Locate the cell with the specified text and output its (X, Y) center coordinate. 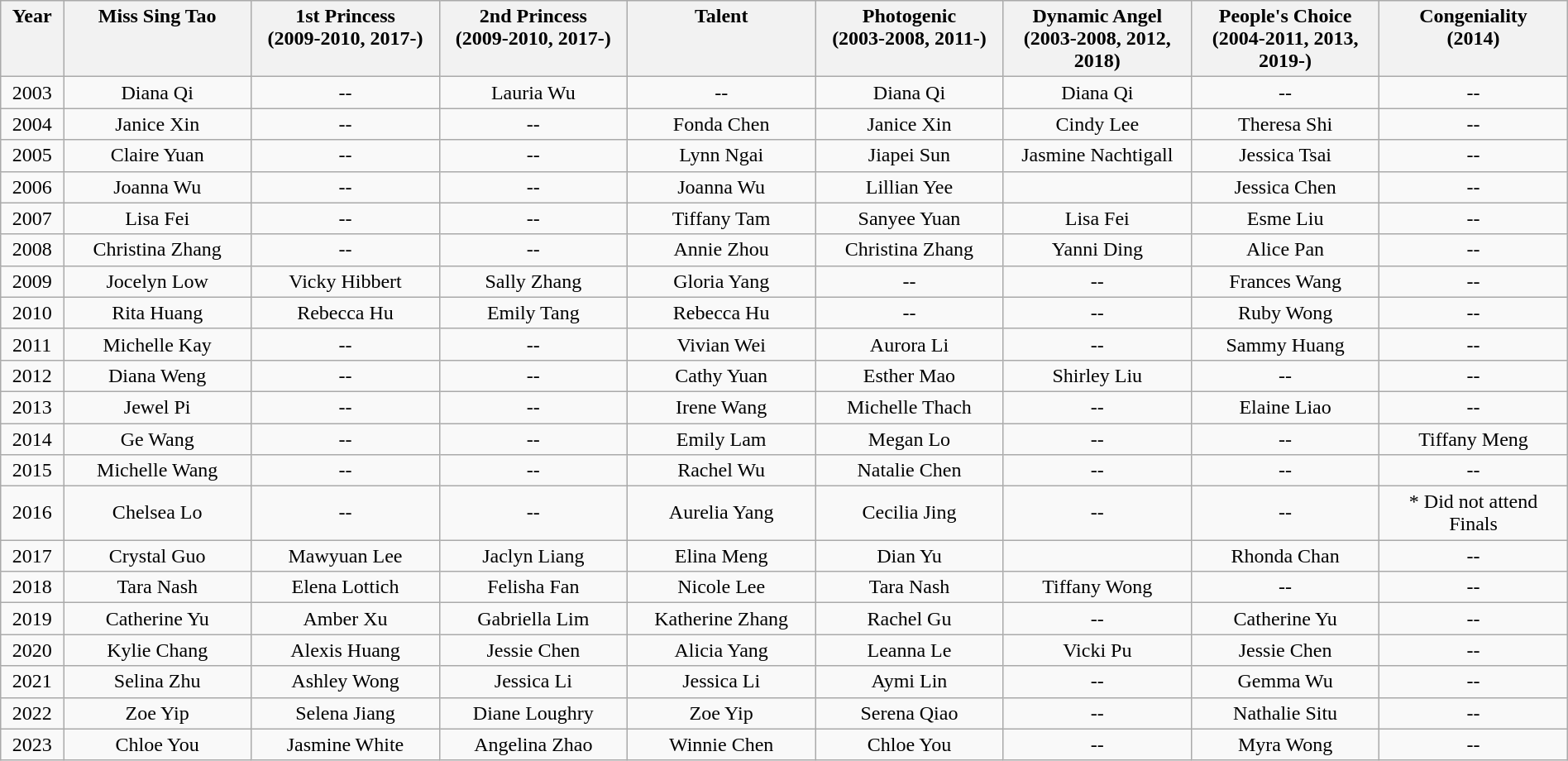
2020 (32, 650)
Selena Jiang (346, 713)
Tiffany Meng (1474, 439)
Claire Yuan (157, 156)
Aurelia Yang (721, 513)
Diane Loughry (533, 713)
* Did not attend Finals (1474, 513)
2012 (32, 376)
Annie Zhou (721, 250)
Yanni Ding (1097, 250)
Emily Tang (533, 313)
Elena Lottich (346, 587)
Leanna Le (910, 650)
Rachel Wu (721, 471)
Vivian Wei (721, 344)
Irene Wang (721, 407)
Kylie Chang (157, 650)
Jiapei Sun (910, 156)
Esme Liu (1285, 218)
Natalie Chen (910, 471)
2005 (32, 156)
Michelle Thach (910, 407)
Sally Zhang (533, 281)
Sanyee Yuan (910, 218)
2022 (32, 713)
Jessica Tsai (1285, 156)
2015 (32, 471)
Rita Huang (157, 313)
Rhonda Chan (1285, 556)
Elina Meng (721, 556)
2nd Princess(2009-2010, 2017-) (533, 39)
Alice Pan (1285, 250)
2013 (32, 407)
2003 (32, 93)
Sammy Huang (1285, 344)
Frances Wang (1285, 281)
Cindy Lee (1097, 124)
Shirley Liu (1097, 376)
Talent (721, 39)
Gemma Wu (1285, 682)
Selina Zhu (157, 682)
Amber Xu (346, 619)
Ruby Wong (1285, 313)
Jasmine Nachtigall (1097, 156)
Gabriella Lim (533, 619)
Serena Qiao (910, 713)
Dynamic Angel(2003-2008, 2012, 2018) (1097, 39)
Emily Lam (721, 439)
Elaine Liao (1285, 407)
Mawyuan Lee (346, 556)
Michelle Kay (157, 344)
2018 (32, 587)
Winnie Chen (721, 744)
Jocelyn Low (157, 281)
Fonda Chen (721, 124)
Felisha Fan (533, 587)
Cathy Yuan (721, 376)
Jaclyn Liang (533, 556)
Lauria Wu (533, 93)
People's Choice(2004-2011, 2013, 2019-) (1285, 39)
Dian Yu (910, 556)
2006 (32, 187)
Alicia Yang (721, 650)
Megan Lo (910, 439)
Vicki Pu (1097, 650)
Vicky Hibbert (346, 281)
1st Princess(2009-2010, 2017-) (346, 39)
Miss Sing Tao (157, 39)
Nicole Lee (721, 587)
Lynn Ngai (721, 156)
2014 (32, 439)
2008 (32, 250)
Angelina Zhao (533, 744)
Ashley Wong (346, 682)
Crystal Guo (157, 556)
2019 (32, 619)
Gloria Yang (721, 281)
Myra Wong (1285, 744)
Katherine Zhang (721, 619)
2021 (32, 682)
2017 (32, 556)
Diana Weng (157, 376)
2011 (32, 344)
Tiffany Wong (1097, 587)
Chelsea Lo (157, 513)
2004 (32, 124)
2010 (32, 313)
Ge Wang (157, 439)
Congeniality(2014) (1474, 39)
2023 (32, 744)
2016 (32, 513)
Esther Mao (910, 376)
Michelle Wang (157, 471)
Theresa Shi (1285, 124)
Rachel Gu (910, 619)
Alexis Huang (346, 650)
Aymi Lin (910, 682)
Cecilia Jing (910, 513)
2009 (32, 281)
Jessica Chen (1285, 187)
Aurora Li (910, 344)
Tiffany Tam (721, 218)
Year (32, 39)
Jasmine White (346, 744)
Nathalie Situ (1285, 713)
Lillian Yee (910, 187)
2007 (32, 218)
Photogenic(2003-2008, 2011-) (910, 39)
Jewel Pi (157, 407)
